Identify which cell holds the provided text, then report its (X, Y) central coordinate. 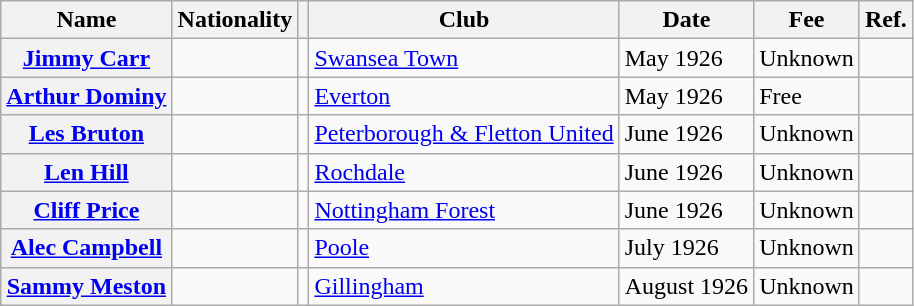
Arthur Dominy (86, 96)
July 1926 (686, 248)
Free (807, 96)
Les Bruton (86, 134)
Jimmy Carr (86, 58)
Ref. (886, 20)
Nottingham Forest (464, 210)
Fee (807, 20)
Name (86, 20)
Alec Campbell (86, 248)
Cliff Price (86, 210)
Poole (464, 248)
Nationality (235, 20)
Peterborough & Fletton United (464, 134)
Club (464, 20)
August 1926 (686, 286)
Len Hill (86, 172)
Swansea Town (464, 58)
Sammy Meston (86, 286)
Date (686, 20)
Everton (464, 96)
Rochdale (464, 172)
Gillingham (464, 286)
